Return the [X, Y] coordinate for the center point of the cell that contains the specified text.  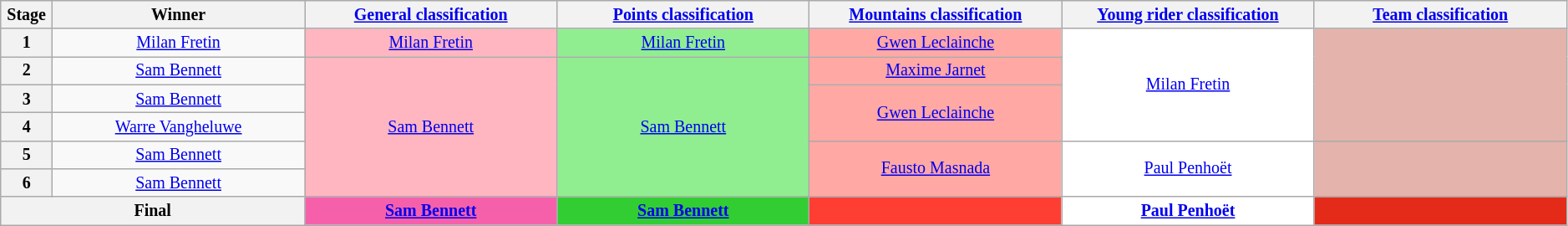
Maxime Jarnet [936, 70]
General classification [431, 15]
Team classification [1440, 15]
Mountains classification [936, 15]
1 [27, 44]
Points classification [683, 15]
Fausto Masnada [936, 169]
4 [27, 127]
Winner [179, 15]
2 [27, 70]
5 [27, 154]
6 [27, 182]
3 [27, 99]
Warre Vangheluwe [179, 127]
Stage [27, 15]
Final [153, 211]
Young rider classification [1188, 15]
